Identify which cell holds the provided text, then report its [x, y] central coordinate. 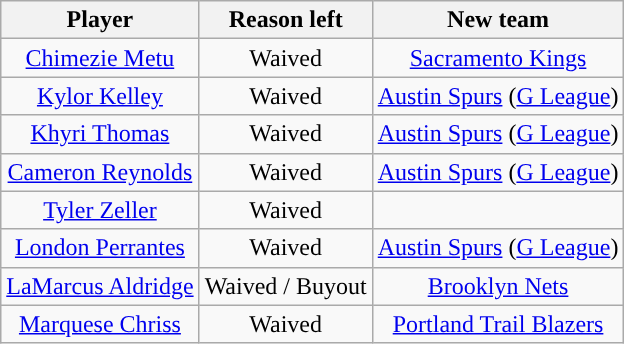
Khyri Thomas [100, 134]
Portland Trail Blazers [498, 324]
Chimezie Metu [100, 58]
Brooklyn Nets [498, 286]
LaMarcus Aldridge [100, 286]
Marquese Chriss [100, 324]
Player [100, 20]
Sacramento Kings [498, 58]
London Perrantes [100, 248]
Cameron Reynolds [100, 172]
New team [498, 20]
Tyler Zeller [100, 210]
Reason left [286, 20]
Waived / Buyout [286, 286]
Kylor Kelley [100, 96]
